Return (x, y) of the center of cell containing provided text 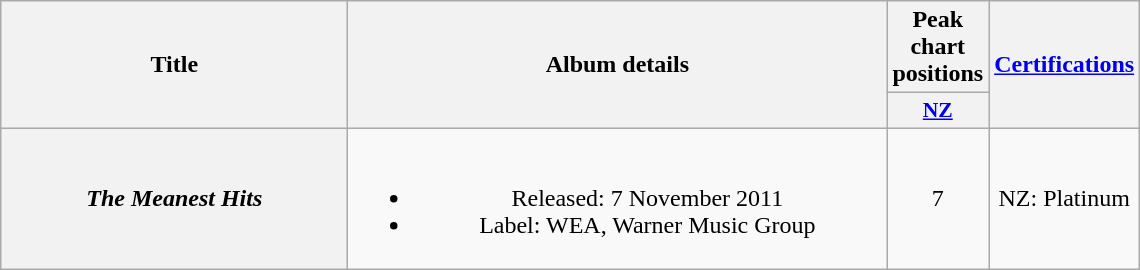
Released: 7 November 2011Label: WEA, Warner Music Group (618, 198)
Album details (618, 65)
NZ (938, 111)
NZ: Platinum (1064, 198)
7 (938, 198)
Peak chart positions (938, 47)
Certifications (1064, 65)
Title (174, 65)
The Meanest Hits (174, 198)
